Return the [x, y] coordinate for the center point of the cell that contains the specified text.  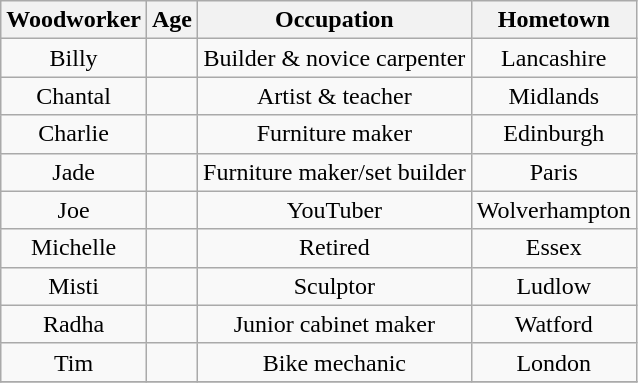
Tim [74, 362]
Artist & teacher [335, 96]
Charlie [74, 134]
YouTuber [335, 210]
Sculptor [335, 286]
Michelle [74, 248]
Hometown [554, 20]
Retired [335, 248]
Wolverhampton [554, 210]
London [554, 362]
Midlands [554, 96]
Billy [74, 58]
Bike mechanic [335, 362]
Essex [554, 248]
Chantal [74, 96]
Joe [74, 210]
Radha [74, 324]
Occupation [335, 20]
Builder & novice carpenter [335, 58]
Jade [74, 172]
Ludlow [554, 286]
Watford [554, 324]
Edinburgh [554, 134]
Misti [74, 286]
Furniture maker/set builder [335, 172]
Furniture maker [335, 134]
Woodworker [74, 20]
Junior cabinet maker [335, 324]
Paris [554, 172]
Lancashire [554, 58]
Age [172, 20]
